Find where the given text appears and provide that cell's center as [X, Y] coordinate. 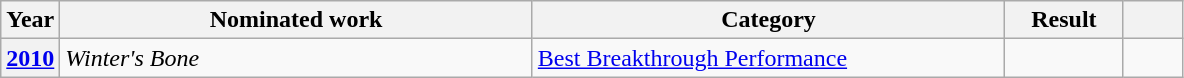
Year [30, 20]
Nominated work [296, 20]
2010 [30, 58]
Best Breakthrough Performance [768, 58]
Result [1064, 20]
Winter's Bone [296, 58]
Category [768, 20]
